From the cell containing the given text, extract its center point as (x, y) coordinate. 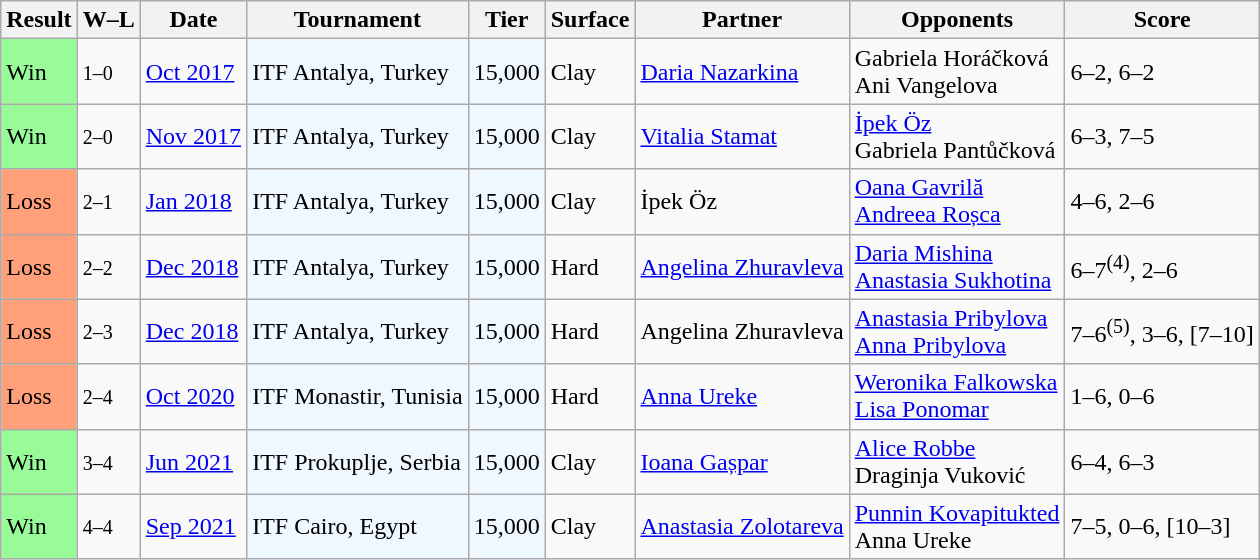
6–7(4), 2–6 (1162, 266)
Score (1162, 20)
Tier (506, 20)
Gabriela Horáčková Ani Vangelova (957, 72)
Oct 2020 (193, 396)
Nov 2017 (193, 136)
Ioana Gașpar (742, 462)
Result (39, 20)
3–4 (108, 462)
Partner (742, 20)
Date (193, 20)
Jan 2018 (193, 202)
Oct 2017 (193, 72)
4–6, 2–6 (1162, 202)
6–4, 6–3 (1162, 462)
İpek Öz Gabriela Pantůčková (957, 136)
İpek Öz (742, 202)
ITF Cairo, Egypt (358, 526)
Daria Nazarkina (742, 72)
1–0 (108, 72)
4–4 (108, 526)
7–5, 0–6, [10–3] (1162, 526)
Anastasia Zolotareva (742, 526)
Jun 2021 (193, 462)
ITF Prokuplje, Serbia (358, 462)
Tournament (358, 20)
Opponents (957, 20)
7–6(5), 3–6, [7–10] (1162, 332)
2–3 (108, 332)
Daria Mishina Anastasia Sukhotina (957, 266)
Surface (590, 20)
ITF Monastir, Tunisia (358, 396)
Anna Ureke (742, 396)
Anastasia Pribylova Anna Pribylova (957, 332)
2–0 (108, 136)
6–2, 6–2 (1162, 72)
W–L (108, 20)
Punnin Kovapitukted Anna Ureke (957, 526)
Sep 2021 (193, 526)
Oana Gavrilă Andreea Roșca (957, 202)
1–6, 0–6 (1162, 396)
2–2 (108, 266)
2–1 (108, 202)
6–3, 7–5 (1162, 136)
Alice Robbe Draginja Vuković (957, 462)
Weronika Falkowska Lisa Ponomar (957, 396)
Vitalia Stamat (742, 136)
2–4 (108, 396)
